Identify which cell holds the provided text, then report its [X, Y] central coordinate. 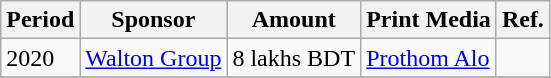
Sponsor [154, 20]
2020 [40, 58]
Ref. [522, 20]
Period [40, 20]
Prothom Alo [429, 58]
Amount [294, 20]
Walton Group [154, 58]
Print Media [429, 20]
8 lakhs BDT [294, 58]
